Identify which cell holds the provided text, then report its [X, Y] central coordinate. 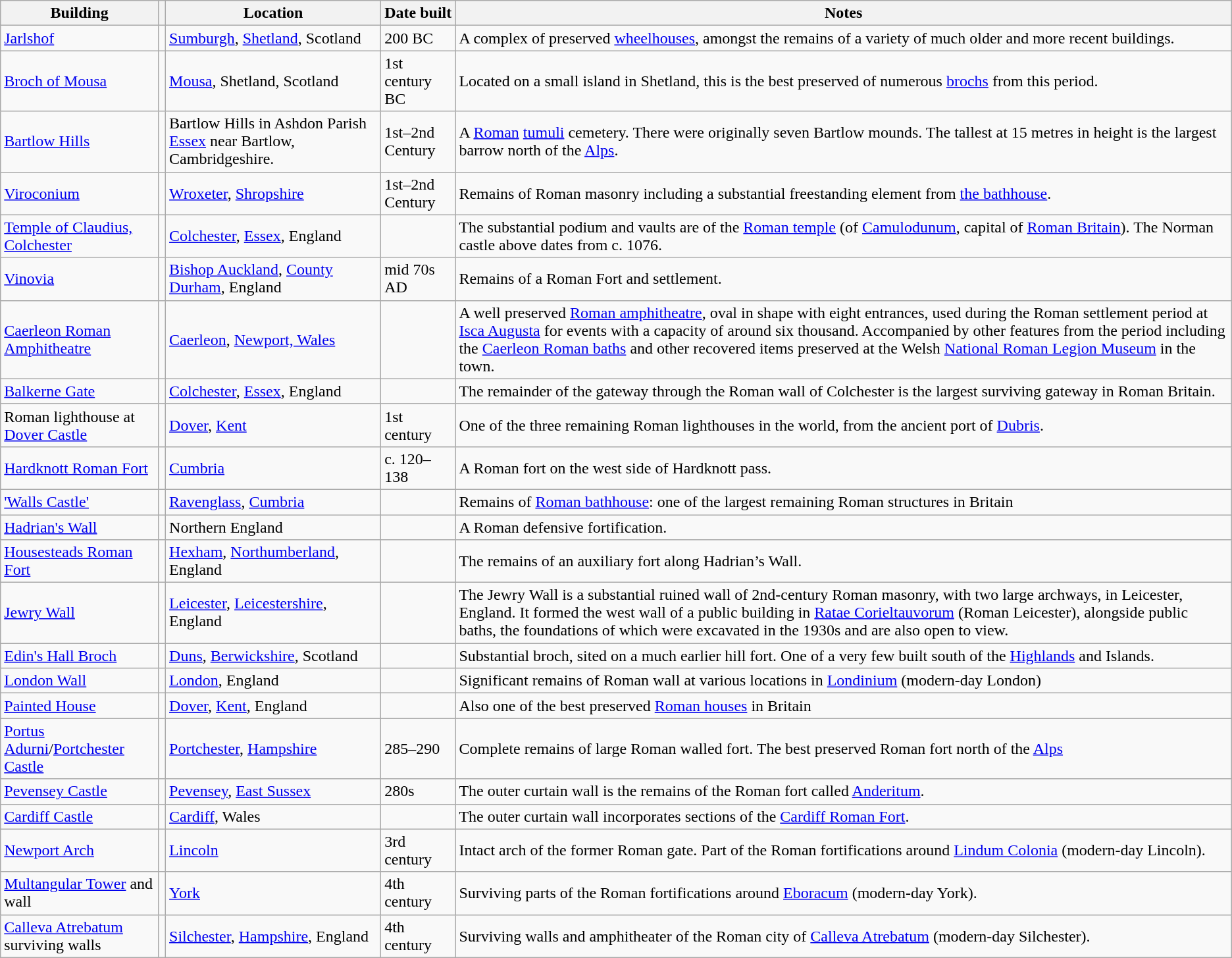
One of the three remaining Roman lighthouses in the world, from the ancient port of Dubris. [844, 425]
Bartlow Hills [80, 142]
Pevensey Castle [80, 791]
The remains of an auxiliary fort along Hadrian’s Wall. [844, 561]
Remains of Roman masonry including a substantial freestanding element from the bathhouse. [844, 194]
Painted House [80, 706]
Also one of the best preserved Roman houses in Britain [844, 706]
285–290 [419, 749]
London, England [274, 681]
mid 70s AD [419, 279]
Remains of Roman bathhouse: one of the largest remaining Roman structures in Britain [844, 502]
Jarlshof [80, 38]
Temple of Claudius, Colchester [80, 236]
Broch of Mousa [80, 81]
Newport Arch [80, 851]
Ravenglass, Cumbria [274, 502]
A Roman defensive fortification. [844, 527]
Intact arch of the former Roman gate. Part of the Roman fortifications around Lindum Colonia (modern-day Lincoln). [844, 851]
York [274, 893]
The remainder of the gateway through the Roman wall of Colchester is the largest surviving gateway in Roman Britain. [844, 391]
Building [80, 13]
200 BC [419, 38]
Caerleon Roman Amphitheatre [80, 340]
Vinovia [80, 279]
Multangular Tower and wall [80, 893]
A complex of preserved wheelhouses, amongst the remains of a variety of much older and more recent buildings. [844, 38]
Hardknott Roman Fort [80, 467]
The outer curtain wall is the remains of the Roman fort called Anderitum. [844, 791]
Cumbria [274, 467]
3rd century [419, 851]
Date built [419, 13]
Leicester, Leicestershire, England [274, 613]
Location [274, 13]
Housesteads Roman Fort [80, 561]
Notes [844, 13]
Hexham, Northumberland, England [274, 561]
Viroconium [80, 194]
A Roman fort on the west side of Hardknott pass. [844, 467]
Duns, Berwickshire, Scotland [274, 656]
1st century [419, 425]
Cardiff, Wales [274, 816]
280s [419, 791]
The outer curtain wall incorporates sections of the Cardiff Roman Fort. [844, 816]
Caerleon, Newport, Wales [274, 340]
A Roman tumuli cemetery. There were originally seven Bartlow mounds. The tallest at 15 metres in height is the largest barrow north of the Alps. [844, 142]
Roman lighthouse at Dover Castle [80, 425]
Located on a small island in Shetland, this is the best preserved of numerous brochs from this period. [844, 81]
Mousa, Shetland, Scotland [274, 81]
Dover, Kent, England [274, 706]
Surviving walls and amphitheater of the Roman city of Calleva Atrebatum (modern-day Silchester). [844, 936]
Substantial broch, sited on a much earlier hill fort. One of a very few built south of the Highlands and Islands. [844, 656]
Pevensey, East Sussex [274, 791]
Balkerne Gate [80, 391]
Edin's Hall Broch [80, 656]
Remains of a Roman Fort and settlement. [844, 279]
The substantial podium and vaults are of the Roman temple (of Camulodunum, capital of Roman Britain). The Norman castle above dates from c. 1076. [844, 236]
Bartlow Hills in Ashdon Parish Essex near Bartlow, Cambridgeshire. [274, 142]
Surviving parts of the Roman fortifications around Eboracum (modern-day York). [844, 893]
London Wall [80, 681]
1st century BC [419, 81]
Complete remains of large Roman walled fort. The best preserved Roman fort north of the Alps [844, 749]
Portus Adurni/Portchester Castle [80, 749]
Calleva Atrebatum surviving walls [80, 936]
Silchester, Hampshire, England [274, 936]
c. 120–138 [419, 467]
Sumburgh, Shetland, Scotland [274, 38]
Lincoln [274, 851]
'Walls Castle' [80, 502]
Wroxeter, Shropshire [274, 194]
Significant remains of Roman wall at various locations in Londinium (modern-day London) [844, 681]
Jewry Wall [80, 613]
Northern England [274, 527]
Cardiff Castle [80, 816]
Bishop Auckland, County Durham, England [274, 279]
Portchester, Hampshire [274, 749]
Dover, Kent [274, 425]
Hadrian's Wall [80, 527]
